Extract the (X, Y) coordinate from the center of the cell holding the provided text.  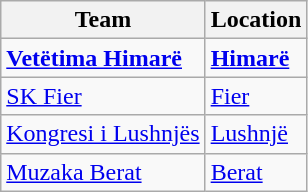
SK Fier (103, 96)
Himarë (256, 58)
Location (256, 20)
Team (103, 20)
Kongresi i Lushnjës (103, 134)
Muzaka Berat (103, 172)
Vetëtima Himarë (103, 58)
Fier (256, 96)
Berat (256, 172)
Lushnjë (256, 134)
